Scan for the cell matching the given text and deliver its (x, y) coordinate at center. 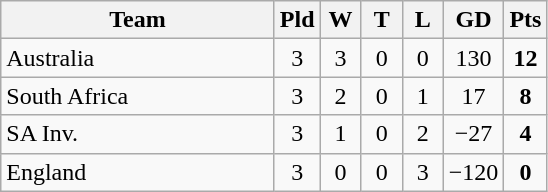
4 (526, 134)
England (138, 172)
−27 (474, 134)
W (340, 20)
SA Inv. (138, 134)
17 (474, 96)
Team (138, 20)
T (382, 20)
−120 (474, 172)
GD (474, 20)
Pts (526, 20)
L (422, 20)
8 (526, 96)
12 (526, 58)
South Africa (138, 96)
130 (474, 58)
Pld (297, 20)
Australia (138, 58)
